Return the (X, Y) coordinate for the center point of the cell that contains the specified text.  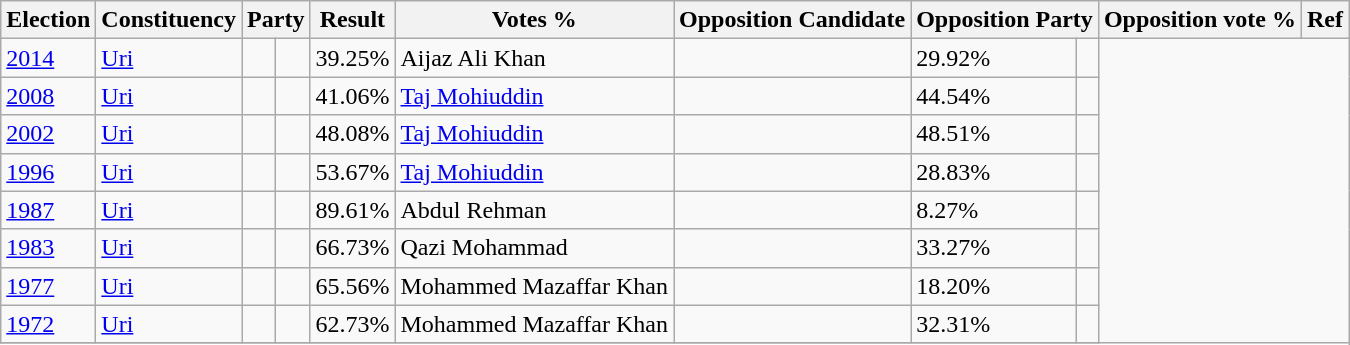
53.67% (352, 172)
Qazi Mohammad (534, 248)
1977 (48, 286)
62.73% (352, 324)
1983 (48, 248)
Party (276, 20)
1972 (48, 324)
Result (352, 20)
41.06% (352, 96)
Votes % (534, 20)
89.61% (352, 210)
Election (48, 20)
39.25% (352, 58)
32.31% (994, 324)
Ref (1324, 20)
Opposition Candidate (792, 20)
65.56% (352, 286)
Opposition Party (1005, 20)
1996 (48, 172)
44.54% (994, 96)
2002 (48, 134)
Aijaz Ali Khan (534, 58)
Opposition vote % (1200, 20)
18.20% (994, 286)
8.27% (994, 210)
66.73% (352, 248)
1987 (48, 210)
48.51% (994, 134)
2014 (48, 58)
28.83% (994, 172)
48.08% (352, 134)
Constituency (169, 20)
Abdul Rehman (534, 210)
29.92% (994, 58)
33.27% (994, 248)
2008 (48, 96)
